Pinpoint the cell where the given text exists, returning its (X, Y) midpoint coordinate. 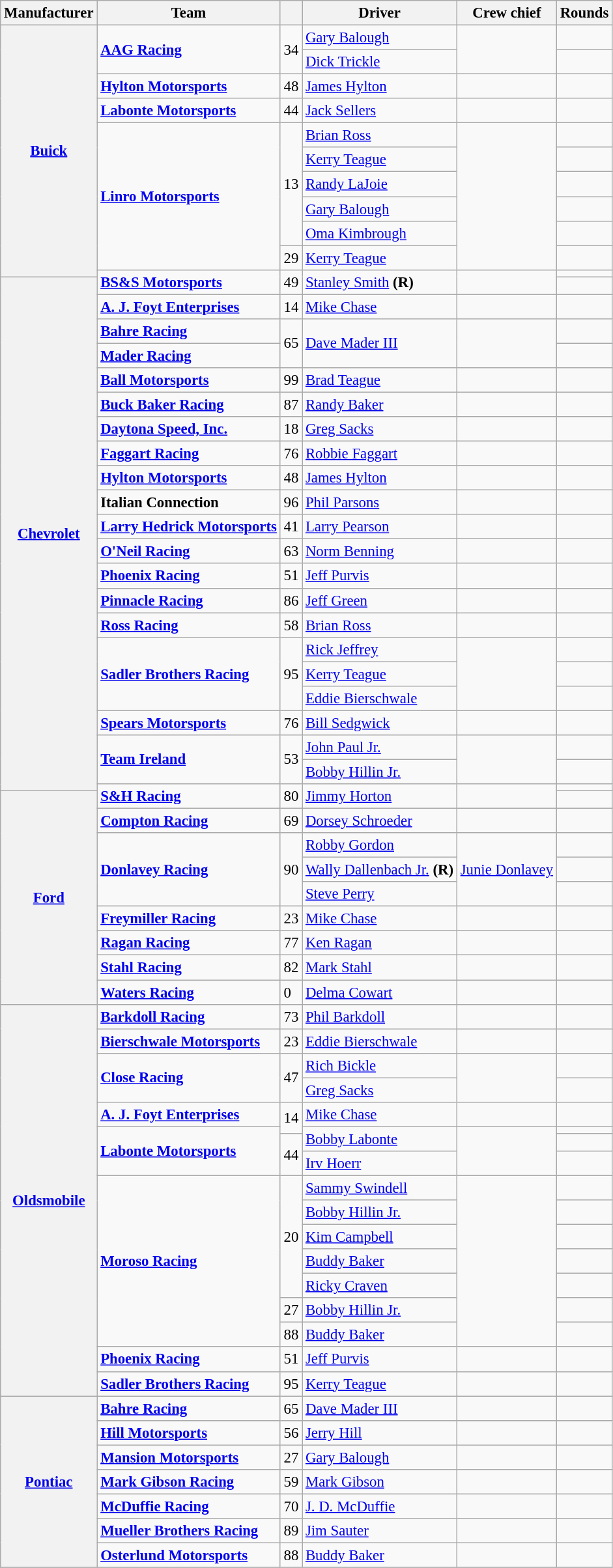
Team Ireland (189, 759)
Phil Barkdoll (380, 1016)
41 (291, 527)
Randy LaJoie (380, 184)
J. D. McDuffie (380, 1506)
Robby Gordon (380, 845)
13 (291, 184)
86 (291, 600)
Ricky Craven (380, 1286)
73 (291, 1016)
BS&S Motorsports (189, 282)
Buick (49, 151)
Robbie Faggart (380, 454)
Bierschwale Motorsports (189, 1041)
18 (291, 429)
Moroso Racing (189, 1261)
Linro Motorsports (189, 197)
Dorsey Schroeder (380, 821)
80 (291, 796)
Delma Cowart (380, 992)
Driver (380, 13)
Jeff Green (380, 600)
77 (291, 944)
Jim Sauter (380, 1531)
Larry Pearson (380, 527)
Sammy Swindell (380, 1188)
20 (291, 1237)
Kim Campbell (380, 1237)
Oldsmobile (49, 1200)
89 (291, 1531)
Close Racing (189, 1077)
96 (291, 503)
Donlavey Racing (189, 870)
Italian Connection (189, 503)
Daytona Speed, Inc. (189, 429)
Bill Sedgwick (380, 723)
Mueller Brothers Racing (189, 1531)
Manufacturer (49, 13)
Jerry Hill (380, 1433)
Spears Motorsports (189, 723)
59 (291, 1482)
O'Neil Racing (189, 552)
Rounds (584, 13)
Ross Racing (189, 625)
Ken Ragan (380, 944)
Team (189, 13)
Wally Dallenbach Jr. (R) (380, 870)
Compton Racing (189, 821)
Jack Sellers (380, 111)
90 (291, 870)
Brad Teague (380, 380)
Waters Racing (189, 992)
Steve Perry (380, 894)
John Paul Jr. (380, 748)
McDuffie Racing (189, 1506)
49 (291, 282)
Faggart Racing (189, 454)
Mark Gibson (380, 1482)
Crew chief (507, 13)
Norm Benning (380, 552)
Rich Bickle (380, 1065)
Larry Hedrick Motorsports (189, 527)
29 (291, 258)
Stahl Racing (189, 968)
Phil Parsons (380, 503)
Ball Motorsports (189, 380)
Ragan Racing (189, 944)
69 (291, 821)
Barkdoll Racing (189, 1016)
56 (291, 1433)
Pontiac (49, 1482)
47 (291, 1077)
Jimmy Horton (380, 796)
Hill Motorsports (189, 1433)
Mark Stahl (380, 968)
87 (291, 404)
82 (291, 968)
Mark Gibson Racing (189, 1482)
99 (291, 380)
Rick Jeffrey (380, 649)
58 (291, 625)
Chevrolet (49, 534)
Freymiller Racing (189, 919)
Stanley Smith (R) (380, 282)
Ford (49, 898)
Buck Baker Racing (189, 404)
Pinnacle Racing (189, 600)
Mansion Motorsports (189, 1457)
S&H Racing (189, 796)
Irv Hoerr (380, 1164)
70 (291, 1506)
Junie Donlavey (507, 870)
Osterlund Motorsports (189, 1555)
Dick Trickle (380, 62)
Bobby Labonte (380, 1139)
34 (291, 49)
53 (291, 759)
Mader Racing (189, 356)
Randy Baker (380, 404)
63 (291, 552)
0 (291, 992)
Oma Kimbrough (380, 233)
AAG Racing (189, 49)
